Locate the cell with the specified text and output its [x, y] center coordinate. 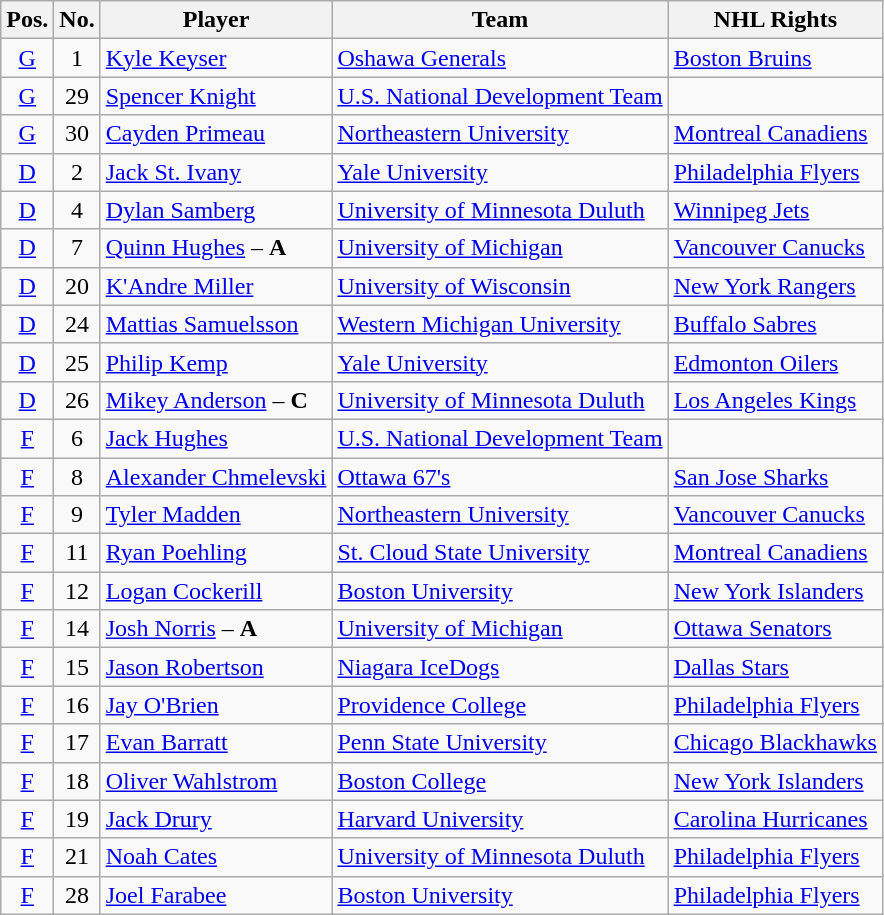
Buffalo Sabres [775, 324]
Mikey Anderson – C [216, 400]
Evan Barratt [216, 743]
Philip Kemp [216, 362]
Oshawa Generals [500, 58]
Joel Farabee [216, 895]
1 [77, 58]
Harvard University [500, 819]
8 [77, 477]
No. [77, 20]
Logan Cockerill [216, 591]
Tyler Madden [216, 515]
21 [77, 857]
Mattias Samuelsson [216, 324]
Edmonton Oilers [775, 362]
Carolina Hurricanes [775, 819]
25 [77, 362]
Alexander Chmelevski [216, 477]
19 [77, 819]
Los Angeles Kings [775, 400]
14 [77, 629]
24 [77, 324]
28 [77, 895]
26 [77, 400]
Josh Norris – A [216, 629]
Boston College [500, 781]
Niagara IceDogs [500, 667]
Boston Bruins [775, 58]
Spencer Knight [216, 96]
Winnipeg Jets [775, 210]
Kyle Keyser [216, 58]
Noah Cates [216, 857]
Jack Drury [216, 819]
18 [77, 781]
2 [77, 172]
Western Michigan University [500, 324]
Team [500, 20]
Pos. [28, 20]
San Jose Sharks [775, 477]
30 [77, 134]
7 [77, 248]
29 [77, 96]
11 [77, 553]
University of Wisconsin [500, 286]
Chicago Blackhawks [775, 743]
New York Rangers [775, 286]
Jack St. Ivany [216, 172]
9 [77, 515]
Ryan Poehling [216, 553]
Jack Hughes [216, 438]
16 [77, 705]
Dallas Stars [775, 667]
Cayden Primeau [216, 134]
Ottawa Senators [775, 629]
St. Cloud State University [500, 553]
Providence College [500, 705]
Dylan Samberg [216, 210]
Ottawa 67's [500, 477]
Jay O'Brien [216, 705]
Jason Robertson [216, 667]
NHL Rights [775, 20]
6 [77, 438]
12 [77, 591]
17 [77, 743]
Oliver Wahlstrom [216, 781]
20 [77, 286]
4 [77, 210]
Player [216, 20]
Quinn Hughes – A [216, 248]
Penn State University [500, 743]
15 [77, 667]
K'Andre Miller [216, 286]
